For the text-containing cell, return its midpoint in [x, y] coordinate format. 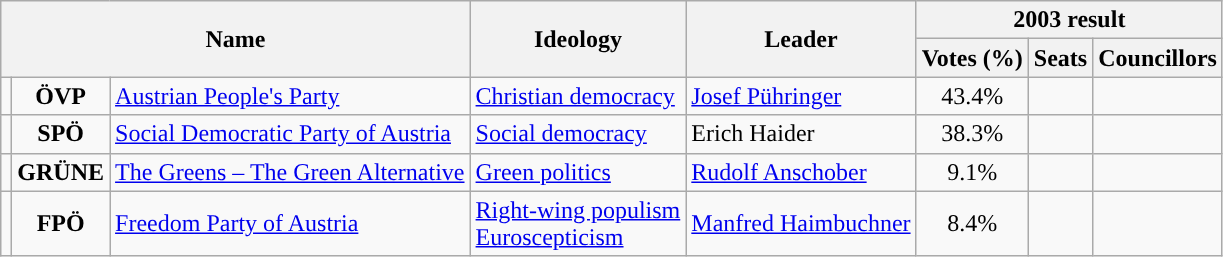
Social Democratic Party of Austria [290, 134]
GRÜNE [61, 172]
The Greens – The Green Alternative [290, 172]
38.3% [972, 134]
Social democracy [578, 134]
Councillors [1158, 58]
Austrian People's Party [290, 96]
SPÖ [61, 134]
Josef Pühringer [801, 96]
Ideology [578, 39]
Freedom Party of Austria [290, 224]
Rudolf Anschober [801, 172]
Erich Haider [801, 134]
Green politics [578, 172]
43.4% [972, 96]
Seats [1060, 58]
Manfred Haimbuchner [801, 224]
Right-wing populismEuroscepticism [578, 224]
Name [236, 39]
Votes (%) [972, 58]
8.4% [972, 224]
ÖVP [61, 96]
Leader [801, 39]
FPÖ [61, 224]
2003 result [1069, 20]
Christian democracy [578, 96]
9.1% [972, 172]
